From the cell containing the given text, extract its center point as (x, y) coordinate. 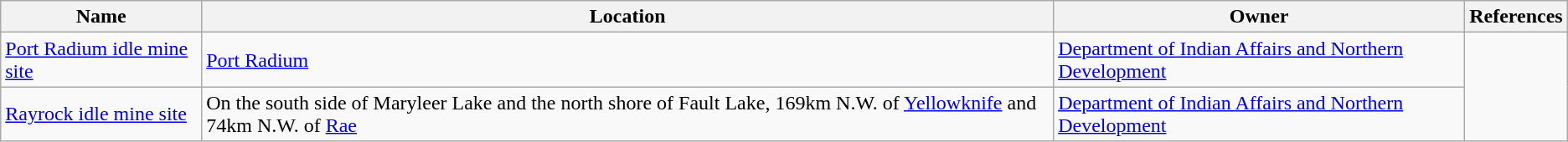
References (1516, 17)
Rayrock idle mine site (101, 114)
Port Radium idle mine site (101, 60)
On the south side of Maryleer Lake and the north shore of Fault Lake, 169km N.W. of Yellowknife and 74km N.W. of Rae (628, 114)
Owner (1260, 17)
Name (101, 17)
Port Radium (628, 60)
Location (628, 17)
